Return the (X, Y) coordinate for the center point of the cell that contains the specified text.  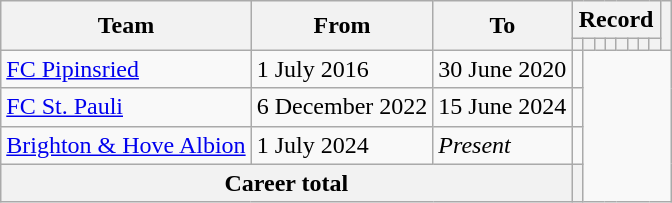
6 December 2022 (342, 107)
Team (126, 26)
FC St. Pauli (126, 107)
Record (616, 20)
15 June 2024 (502, 107)
1 July 2024 (342, 145)
To (502, 26)
Present (502, 145)
Career total (286, 183)
30 June 2020 (502, 69)
From (342, 26)
1 July 2016 (342, 69)
Brighton & Hove Albion (126, 145)
FC Pipinsried (126, 69)
